Detect which cell encompasses the target text, then output its (X, Y) center coordinate. 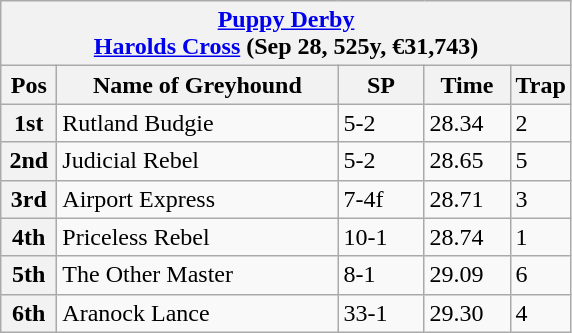
10-1 (381, 237)
4 (540, 313)
5th (29, 275)
Puppy Derby Harolds Cross (Sep 28, 525y, €31,743) (286, 34)
The Other Master (198, 275)
3rd (29, 199)
2 (540, 123)
Priceless Rebel (198, 237)
8-1 (381, 275)
6th (29, 313)
Airport Express (198, 199)
1 (540, 237)
28.65 (467, 161)
3 (540, 199)
Name of Greyhound (198, 85)
2nd (29, 161)
33-1 (381, 313)
7-4f (381, 199)
29.09 (467, 275)
28.71 (467, 199)
1st (29, 123)
28.74 (467, 237)
Trap (540, 85)
Time (467, 85)
4th (29, 237)
Aranock Lance (198, 313)
SP (381, 85)
Judicial Rebel (198, 161)
Rutland Budgie (198, 123)
29.30 (467, 313)
6 (540, 275)
Pos (29, 85)
28.34 (467, 123)
5 (540, 161)
